Extract the (x, y) coordinate from the center of the cell holding the provided text.  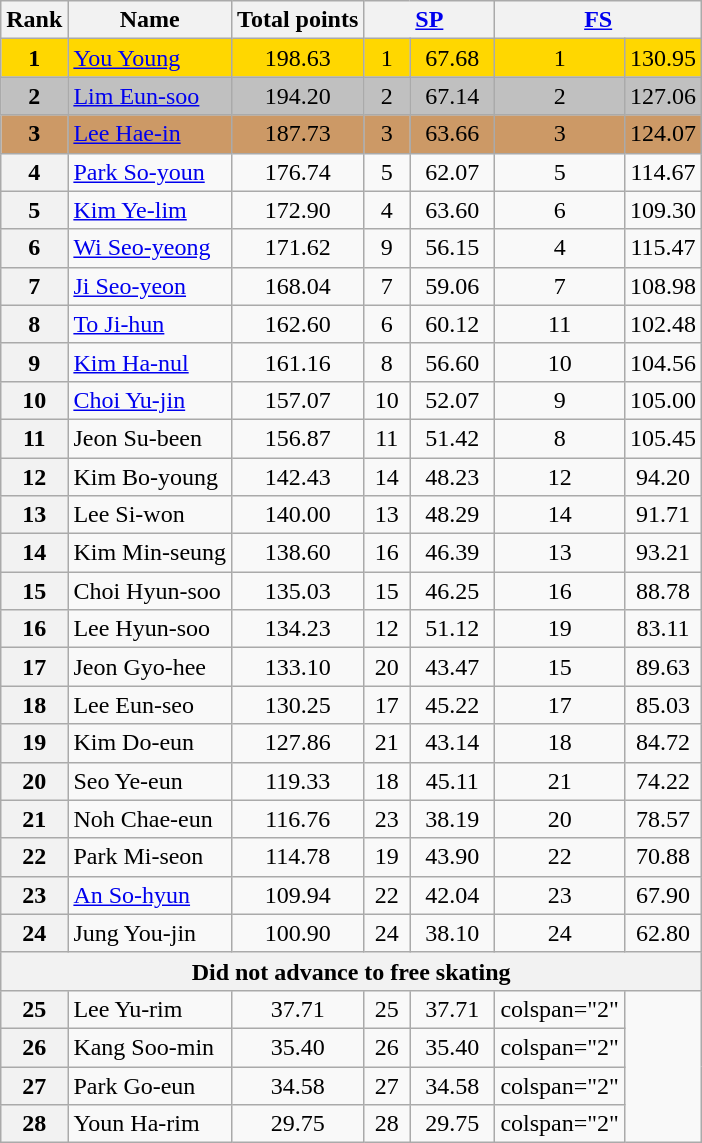
Did not advance to free skating (352, 971)
127.06 (662, 96)
62.07 (452, 172)
70.88 (662, 857)
SP (430, 20)
109.94 (298, 895)
88.78 (662, 591)
Total points (298, 20)
172.90 (298, 210)
46.25 (452, 591)
52.07 (452, 400)
51.12 (452, 629)
94.20 (662, 477)
74.22 (662, 781)
198.63 (298, 58)
Lee Si-won (150, 515)
Lee Hyun-soo (150, 629)
48.23 (452, 477)
130.25 (298, 705)
56.60 (452, 362)
Kim Bo-young (150, 477)
45.22 (452, 705)
51.42 (452, 438)
59.06 (452, 286)
157.07 (298, 400)
Lee Yu-rim (150, 1009)
93.21 (662, 553)
Lee Eun-seo (150, 705)
56.15 (452, 248)
115.47 (662, 248)
67.68 (452, 58)
105.00 (662, 400)
104.56 (662, 362)
108.98 (662, 286)
60.12 (452, 324)
138.60 (298, 553)
38.10 (452, 933)
Choi Hyun-soo (150, 591)
194.20 (298, 96)
45.11 (452, 781)
134.23 (298, 629)
124.07 (662, 134)
133.10 (298, 667)
162.60 (298, 324)
119.33 (298, 781)
102.48 (662, 324)
142.43 (298, 477)
63.66 (452, 134)
127.86 (298, 743)
Kim Min-seung (150, 553)
89.63 (662, 667)
Choi Yu-jin (150, 400)
100.90 (298, 933)
Kim Ha-nul (150, 362)
114.67 (662, 172)
171.62 (298, 248)
105.45 (662, 438)
42.04 (452, 895)
Jung You-jin (150, 933)
135.03 (298, 591)
83.11 (662, 629)
Park Mi-seon (150, 857)
Jeon Su-been (150, 438)
Park Go-eun (150, 1085)
43.47 (452, 667)
An So-hyun (150, 895)
Kim Do-eun (150, 743)
116.76 (298, 819)
Jeon Gyo-hee (150, 667)
43.90 (452, 857)
62.80 (662, 933)
67.90 (662, 895)
Noh Chae-eun (150, 819)
Youn Ha-rim (150, 1124)
Wi Seo-yeong (150, 248)
48.29 (452, 515)
156.87 (298, 438)
FS (598, 20)
67.14 (452, 96)
176.74 (298, 172)
130.95 (662, 58)
Name (150, 20)
187.73 (298, 134)
161.16 (298, 362)
Lim Eun-soo (150, 96)
To Ji-hun (150, 324)
Lee Hae-in (150, 134)
Kang Soo-min (150, 1047)
Seo Ye-eun (150, 781)
78.57 (662, 819)
91.71 (662, 515)
168.04 (298, 286)
140.00 (298, 515)
You Young (150, 58)
85.03 (662, 705)
114.78 (298, 857)
Rank (34, 20)
Ji Seo-yeon (150, 286)
43.14 (452, 743)
63.60 (452, 210)
38.19 (452, 819)
Kim Ye-lim (150, 210)
Park So-youn (150, 172)
84.72 (662, 743)
109.30 (662, 210)
46.39 (452, 553)
